Locate the cell with the specified text and output its [X, Y] center coordinate. 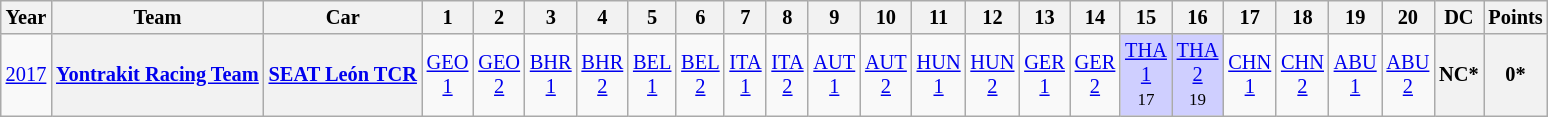
11 [939, 17]
4 [603, 17]
SEAT León TCR [343, 75]
15 [1146, 17]
GER1 [1044, 75]
2017 [26, 75]
Points [1516, 17]
14 [1095, 17]
2 [499, 17]
Team [157, 17]
GER2 [1095, 75]
NC* [1458, 75]
Car [343, 17]
18 [1302, 17]
BEL2 [700, 75]
10 [886, 17]
5 [652, 17]
6 [700, 17]
CHN1 [1250, 75]
17 [1250, 17]
0* [1516, 75]
CHN2 [1302, 75]
DC [1458, 17]
8 [787, 17]
16 [1198, 17]
ABU1 [1356, 75]
BEL1 [652, 75]
THA117 [1146, 75]
HUN1 [939, 75]
7 [745, 17]
ITA2 [787, 75]
20 [1408, 17]
BHR1 [551, 75]
HUN2 [992, 75]
ABU2 [1408, 75]
ITA1 [745, 75]
3 [551, 17]
GEO1 [448, 75]
AUT1 [834, 75]
19 [1356, 17]
9 [834, 17]
Year [26, 17]
BHR2 [603, 75]
AUT2 [886, 75]
13 [1044, 17]
GEO2 [499, 75]
Yontrakit Racing Team [157, 75]
1 [448, 17]
THA219 [1198, 75]
12 [992, 17]
